Locate the cell with the specified text and output its [X, Y] center coordinate. 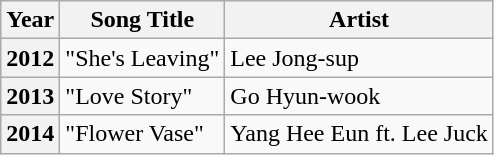
Yang Hee Eun ft. Lee Juck [360, 134]
Year [30, 20]
Go Hyun-wook [360, 96]
"She's Leaving" [142, 58]
"Love Story" [142, 96]
2014 [30, 134]
Song Title [142, 20]
Artist [360, 20]
"Flower Vase" [142, 134]
2012 [30, 58]
Lee Jong-sup [360, 58]
2013 [30, 96]
